Pinpoint the cell where the given text exists, returning its (x, y) midpoint coordinate. 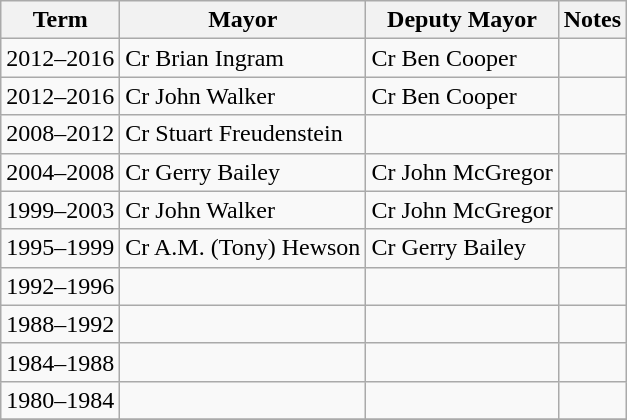
Mayor (243, 20)
1984–1988 (60, 362)
1988–1992 (60, 324)
1980–1984 (60, 400)
Cr A.M. (Tony) Hewson (243, 248)
1992–1996 (60, 286)
Term (60, 20)
Cr Brian Ingram (243, 58)
2008–2012 (60, 134)
2004–2008 (60, 172)
Cr Stuart Freudenstein (243, 134)
Deputy Mayor (462, 20)
Notes (592, 20)
1995–1999 (60, 248)
1999–2003 (60, 210)
